Detect which cell encompasses the target text, then output its (X, Y) center coordinate. 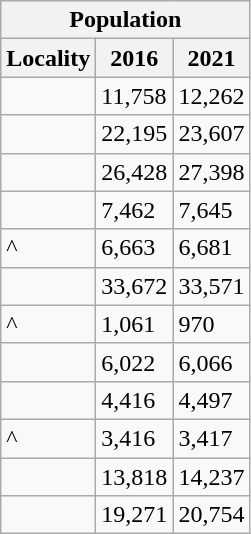
6,681 (212, 248)
Locality (48, 58)
14,237 (212, 477)
6,022 (134, 362)
26,428 (134, 172)
6,663 (134, 248)
1,061 (134, 324)
22,195 (134, 134)
Population (126, 20)
4,497 (212, 400)
13,818 (134, 477)
20,754 (212, 515)
970 (212, 324)
2021 (212, 58)
23,607 (212, 134)
4,416 (134, 400)
33,571 (212, 286)
7,462 (134, 210)
12,262 (212, 96)
3,416 (134, 438)
7,645 (212, 210)
19,271 (134, 515)
11,758 (134, 96)
27,398 (212, 172)
6,066 (212, 362)
2016 (134, 58)
33,672 (134, 286)
3,417 (212, 438)
